For the text-containing cell, return its midpoint in (x, y) coordinate format. 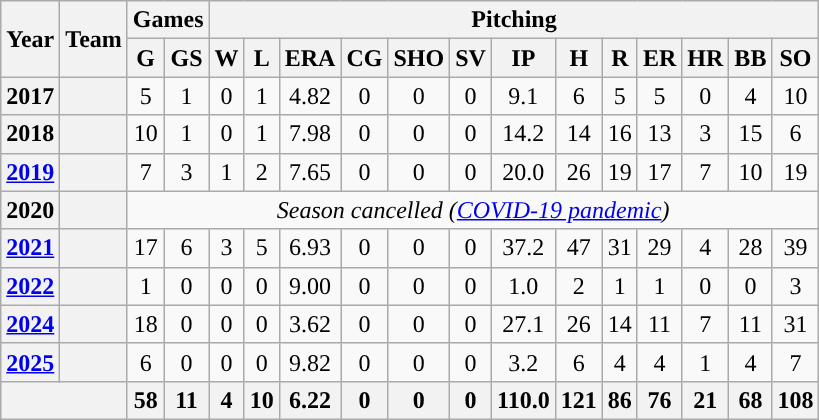
20.0 (523, 172)
13 (659, 134)
2022 (30, 286)
18 (146, 324)
14.2 (523, 134)
2019 (30, 172)
37.2 (523, 248)
6.93 (310, 248)
CG (364, 58)
Year (30, 39)
2018 (30, 134)
39 (796, 248)
7.98 (310, 134)
68 (750, 400)
108 (796, 400)
6.22 (310, 400)
2024 (30, 324)
R (620, 58)
SHO (419, 58)
ER (659, 58)
Season cancelled (COVID-19 pandemic) (473, 210)
9.82 (310, 362)
2020 (30, 210)
86 (620, 400)
7.65 (310, 172)
29 (659, 248)
2017 (30, 96)
Pitching (514, 20)
1.0 (523, 286)
SO (796, 58)
4.82 (310, 96)
H (578, 58)
27.1 (523, 324)
Games (168, 20)
3.2 (523, 362)
2021 (30, 248)
58 (146, 400)
2025 (30, 362)
SV (471, 58)
121 (578, 400)
21 (706, 400)
3.62 (310, 324)
16 (620, 134)
ERA (310, 58)
BB (750, 58)
76 (659, 400)
110.0 (523, 400)
9.1 (523, 96)
Team (94, 39)
W (226, 58)
15 (750, 134)
GS (186, 58)
IP (523, 58)
L (262, 58)
9.00 (310, 286)
HR (706, 58)
G (146, 58)
28 (750, 248)
47 (578, 248)
